Search for the cell housing the specified text and yield its (X, Y) center coordinate. 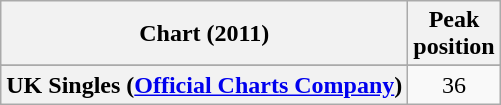
UK Singles (Official Charts Company) (204, 85)
36 (454, 85)
Peakposition (454, 34)
Chart (2011) (204, 34)
